Extract the [x, y] coordinate from the center of the cell holding the provided text.  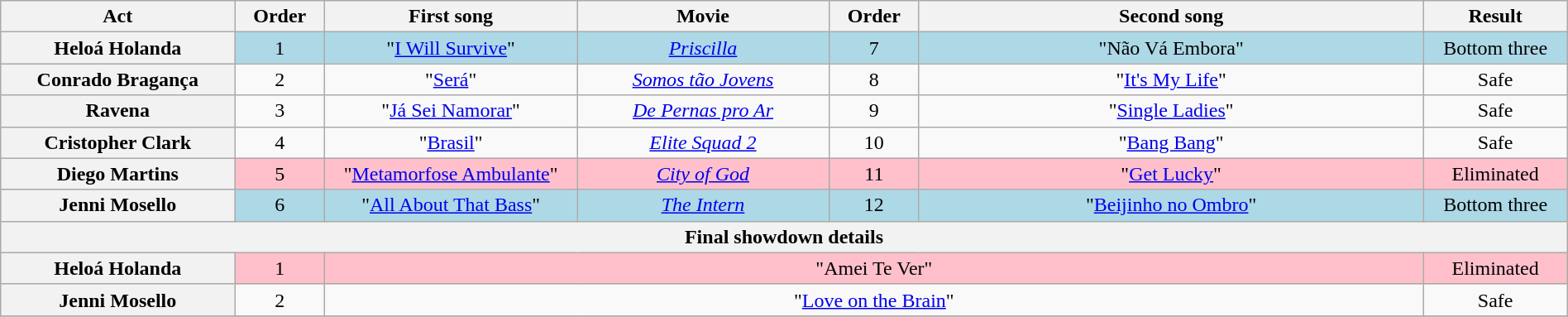
Conrado Bragança [117, 79]
Ravena [117, 111]
Cristopher Clark [117, 142]
"Bang Bang" [1171, 142]
10 [873, 142]
4 [280, 142]
"Brasil" [452, 142]
Movie [703, 17]
Priscilla [703, 48]
"Beijinho no Ombro" [1171, 205]
8 [873, 79]
Elite Squad 2 [703, 142]
City of God [703, 174]
12 [873, 205]
"All About That Bass" [452, 205]
"I Will Survive" [452, 48]
"Será" [452, 79]
"Metamorfose Ambulante" [452, 174]
3 [280, 111]
11 [873, 174]
The Intern [703, 205]
"Get Lucky" [1171, 174]
Result [1495, 17]
5 [280, 174]
Second song [1171, 17]
"Single Ladies" [1171, 111]
Final showdown details [784, 237]
"Já Sei Namorar" [452, 111]
Act [117, 17]
7 [873, 48]
"Love on the Brain" [874, 300]
"It's My Life" [1171, 79]
"Não Vá Embora" [1171, 48]
"Amei Te Ver" [874, 268]
Somos tão Jovens [703, 79]
De Pernas pro Ar [703, 111]
9 [873, 111]
6 [280, 205]
Diego Martins [117, 174]
First song [452, 17]
